Identify which cell holds the provided text, then report its (x, y) central coordinate. 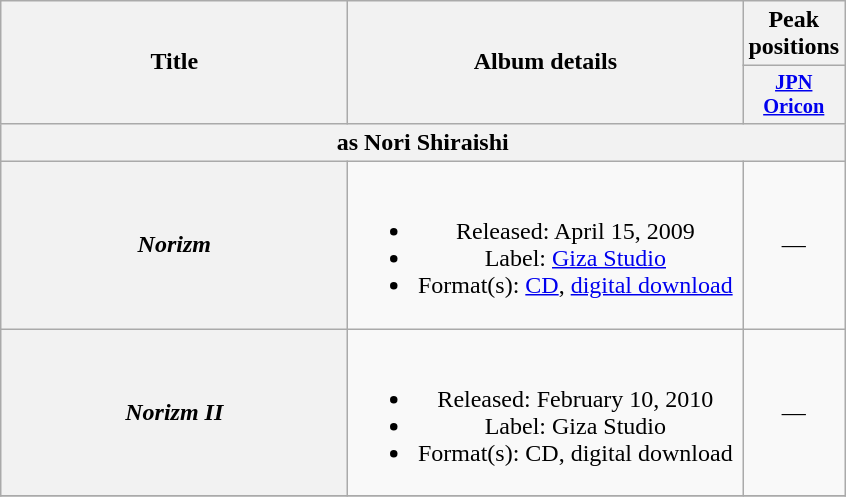
JPNOricon (794, 95)
as Nori Shiraishi (423, 142)
Title (174, 62)
Released: February 10, 2010Label: Giza StudioFormat(s): CD, digital download (546, 412)
Peak positions (794, 34)
Norizm II (174, 412)
Norizm (174, 246)
Album details (546, 62)
Released: April 15, 2009Label: Giza StudioFormat(s): CD, digital download (546, 246)
